Pinpoint the cell where the given text exists, returning its [x, y] midpoint coordinate. 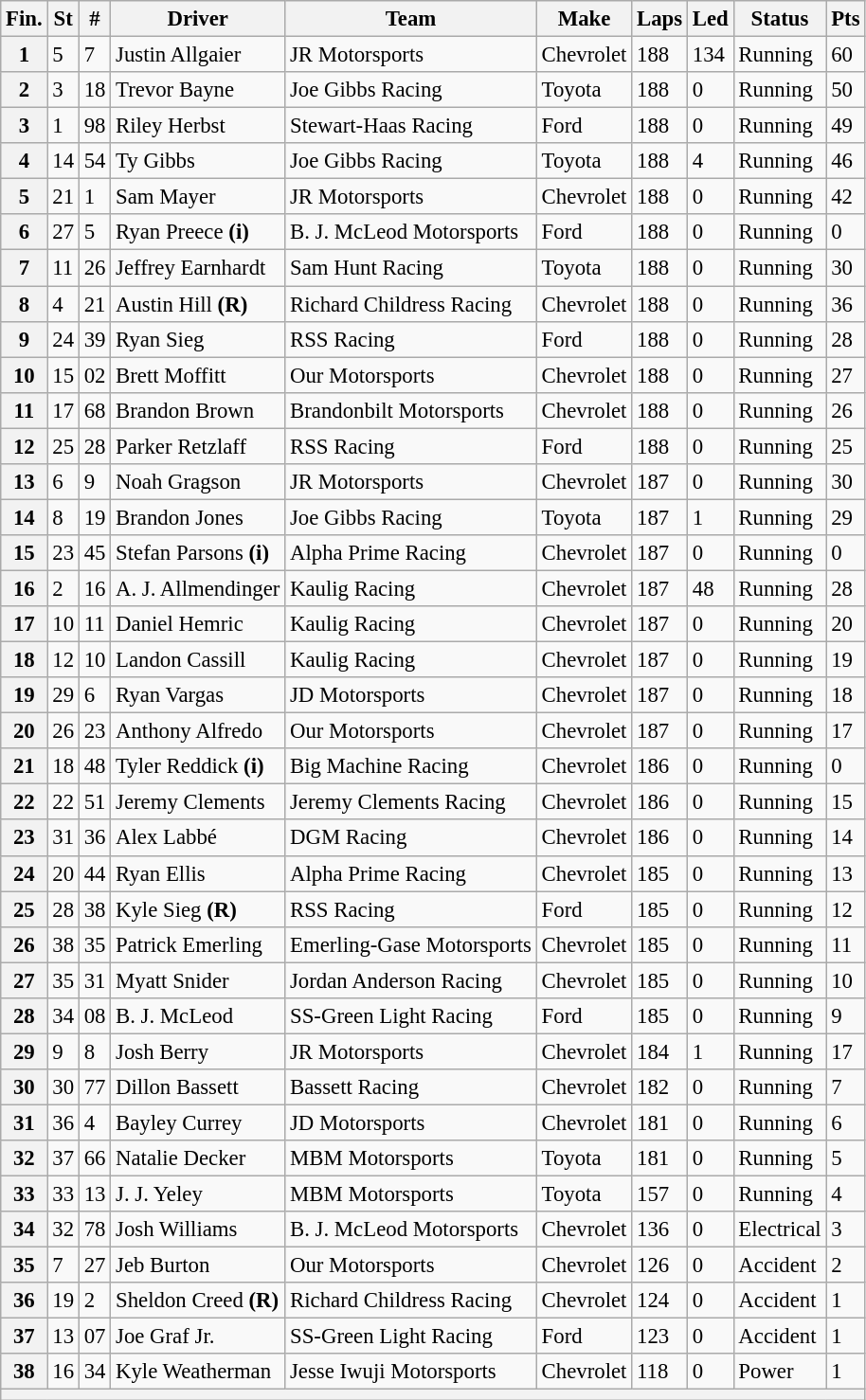
60 [845, 55]
Kyle Sieg (R) [198, 909]
Jeremy Clements [198, 802]
Jesse Iwuji Motorsports [411, 1373]
Jeremy Clements Racing [411, 802]
Trevor Bayne [198, 90]
St [63, 19]
Noah Gragson [198, 482]
Brandon Jones [198, 517]
182 [659, 1087]
51 [95, 802]
J. J. Yeley [198, 1194]
77 [95, 1087]
Team [411, 19]
Tyler Reddick (i) [198, 766]
Alex Labbé [198, 838]
66 [95, 1158]
07 [95, 1337]
Jeffrey Earnhardt [198, 268]
136 [659, 1229]
Status [780, 19]
B. J. McLeod [198, 1016]
Bayley Currey [198, 1122]
54 [95, 161]
Stewart-Haas Racing [411, 126]
42 [845, 197]
Ryan Preece (i) [198, 232]
Dillon Bassett [198, 1087]
50 [845, 90]
123 [659, 1337]
98 [95, 126]
46 [845, 161]
Make [584, 19]
Electrical [780, 1229]
Patrick Emerling [198, 944]
Ryan Ellis [198, 873]
Emerling-Gase Motorsports [411, 944]
Myatt Snider [198, 980]
Driver [198, 19]
45 [95, 553]
184 [659, 1051]
Kyle Weatherman [198, 1373]
A. J. Allmendinger [198, 588]
Power [780, 1373]
Big Machine Racing [411, 766]
Anthony Alfredo [198, 731]
68 [95, 410]
Joe Graf Jr. [198, 1337]
Josh Williams [198, 1229]
08 [95, 1016]
Landon Cassill [198, 660]
02 [95, 375]
Sam Hunt Racing [411, 268]
157 [659, 1194]
Fin. [25, 19]
Bassett Racing [411, 1087]
118 [659, 1373]
Josh Berry [198, 1051]
Pts [845, 19]
Ryan Sieg [198, 339]
Led [711, 19]
Natalie Decker [198, 1158]
44 [95, 873]
Sheldon Creed (R) [198, 1301]
134 [711, 55]
Stefan Parsons (i) [198, 553]
Ryan Vargas [198, 695]
Austin Hill (R) [198, 304]
126 [659, 1265]
Jeb Burton [198, 1265]
DGM Racing [411, 838]
Ty Gibbs [198, 161]
Sam Mayer [198, 197]
39 [95, 339]
Parker Retzlaff [198, 446]
Brett Moffitt [198, 375]
Brandonbilt Motorsports [411, 410]
124 [659, 1301]
Jordan Anderson Racing [411, 980]
Daniel Hemric [198, 624]
Brandon Brown [198, 410]
Laps [659, 19]
49 [845, 126]
Riley Herbst [198, 126]
# [95, 19]
78 [95, 1229]
Justin Allgaier [198, 55]
